Detect which cell encompasses the target text, then output its [x, y] center coordinate. 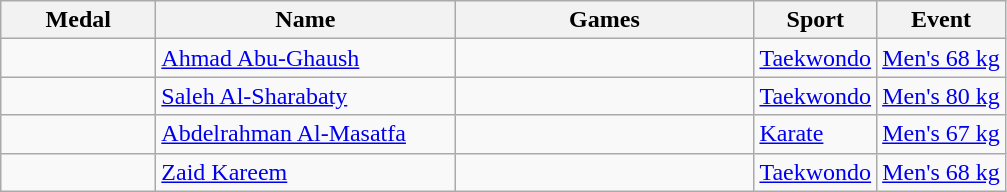
Karate [816, 134]
Men's 67 kg [942, 134]
Name [306, 20]
Zaid Kareem [306, 172]
Abdelrahman Al-Masatfa [306, 134]
Saleh Al-Sharabaty [306, 96]
Ahmad Abu-Ghaush [306, 58]
Sport [816, 20]
Event [942, 20]
Games [604, 20]
Medal [78, 20]
Men's 80 kg [942, 96]
